Extract the [x, y] coordinate from the center of the cell holding the provided text.  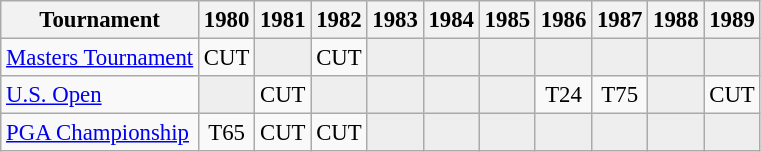
1984 [451, 20]
T75 [620, 95]
1987 [620, 20]
1986 [563, 20]
T24 [563, 95]
1985 [507, 20]
1980 [227, 20]
1981 [283, 20]
1988 [676, 20]
T65 [227, 133]
1982 [339, 20]
PGA Championship [100, 133]
Masters Tournament [100, 58]
U.S. Open [100, 95]
Tournament [100, 20]
1989 [732, 20]
1983 [395, 20]
